Find where the given text appears and provide that cell's center as [x, y] coordinate. 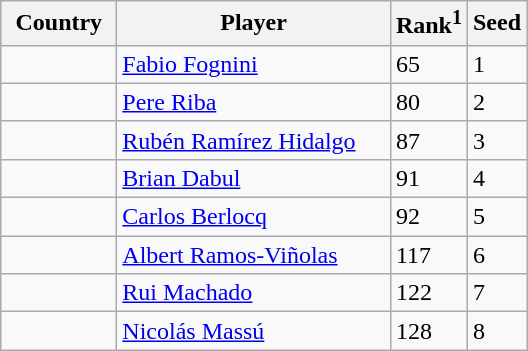
Rui Machado [254, 293]
80 [428, 102]
7 [496, 293]
Player [254, 24]
91 [428, 178]
Brian Dabul [254, 178]
Country [59, 24]
Pere Riba [254, 102]
92 [428, 217]
Fabio Fognini [254, 64]
Rank1 [428, 24]
2 [496, 102]
87 [428, 140]
Nicolás Massú [254, 331]
Albert Ramos-Viñolas [254, 255]
128 [428, 331]
5 [496, 217]
122 [428, 293]
6 [496, 255]
117 [428, 255]
1 [496, 64]
Seed [496, 24]
Carlos Berlocq [254, 217]
4 [496, 178]
8 [496, 331]
65 [428, 64]
3 [496, 140]
Rubén Ramírez Hidalgo [254, 140]
